Pinpoint the cell where the given text exists, returning its [x, y] midpoint coordinate. 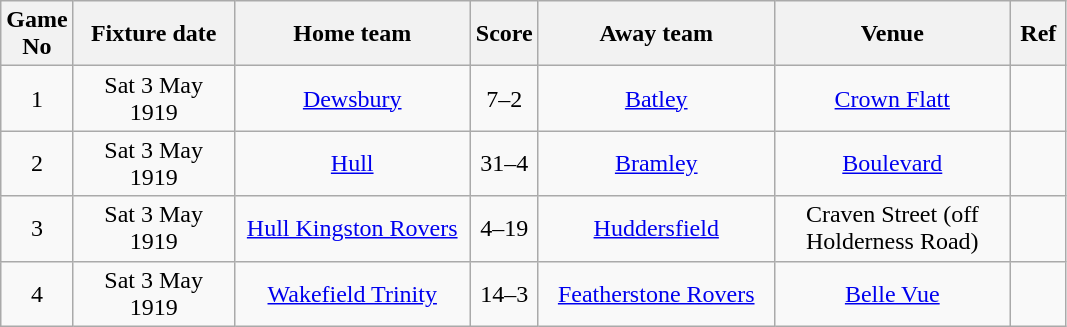
Huddersfield [656, 228]
Batley [656, 98]
Away team [656, 34]
4–19 [504, 228]
Venue [892, 34]
Wakefield Trinity [352, 294]
Belle Vue [892, 294]
7–2 [504, 98]
1 [37, 98]
Game No [37, 34]
Ref [1038, 34]
Score [504, 34]
Dewsbury [352, 98]
Home team [352, 34]
Fixture date [154, 34]
4 [37, 294]
3 [37, 228]
Craven Street (off Holderness Road) [892, 228]
Hull Kingston Rovers [352, 228]
Boulevard [892, 164]
14–3 [504, 294]
2 [37, 164]
Crown Flatt [892, 98]
Hull [352, 164]
Featherstone Rovers [656, 294]
Bramley [656, 164]
31–4 [504, 164]
